Locate the cell with the specified text and output its (X, Y) center coordinate. 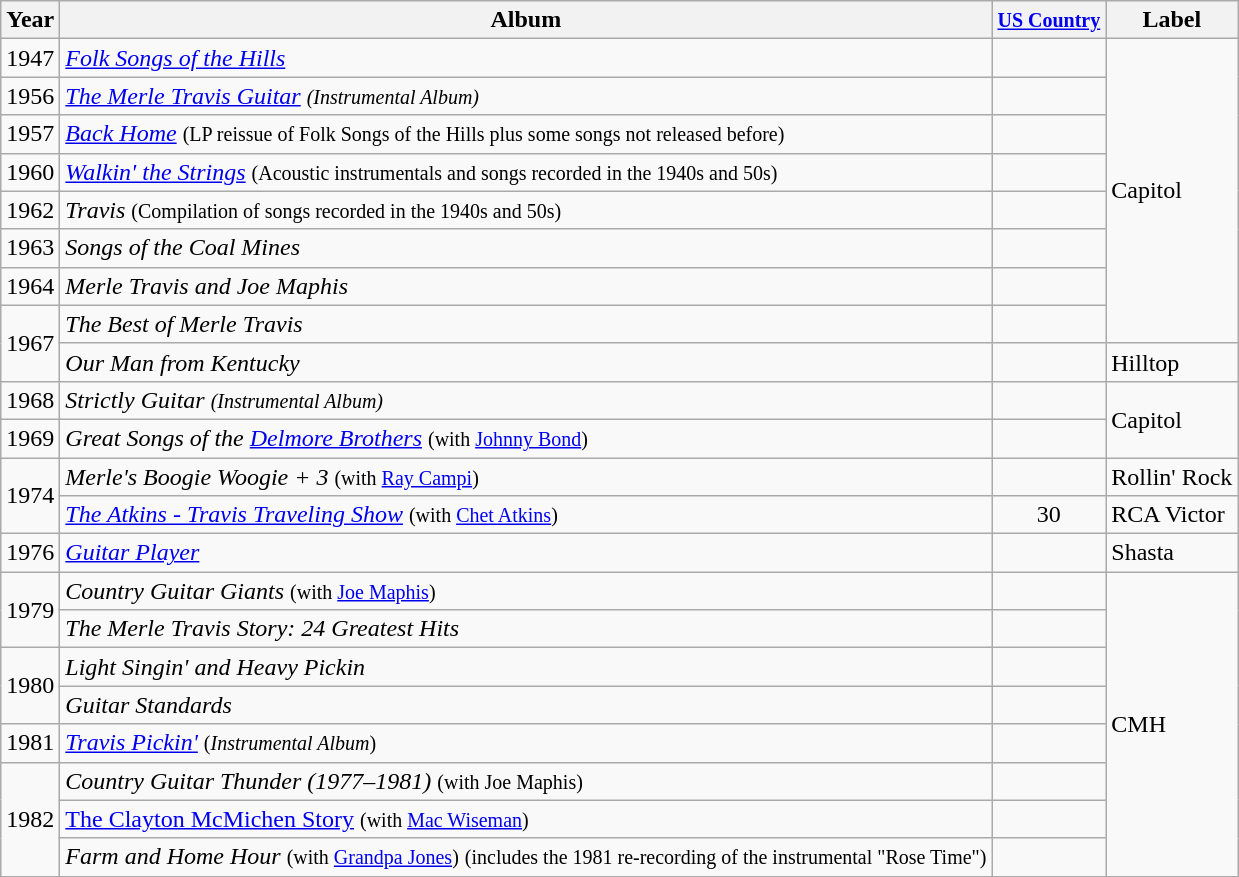
Album (526, 20)
US Country (1049, 20)
1969 (30, 438)
Merle's Boogie Woogie + 3 (with Ray Campi) (526, 477)
Songs of the Coal Mines (526, 248)
1962 (30, 210)
Country Guitar Giants (with Joe Maphis) (526, 591)
The Merle Travis Story: 24 Greatest Hits (526, 629)
Back Home (LP reissue of Folk Songs of the Hills plus some songs not released before) (526, 134)
Label (1172, 20)
1963 (30, 248)
Great Songs of the Delmore Brothers (with Johnny Bond) (526, 438)
The Merle Travis Guitar (Instrumental Album) (526, 96)
CMH (1172, 724)
1982 (30, 819)
Strictly Guitar (Instrumental Album) (526, 400)
The Atkins - Travis Traveling Show (with Chet Atkins) (526, 515)
1956 (30, 96)
30 (1049, 515)
Farm and Home Hour (with Grandpa Jones) (includes the 1981 re-recording of the instrumental "Rose Time") (526, 857)
Rollin' Rock (1172, 477)
1974 (30, 496)
1967 (30, 343)
1960 (30, 172)
1968 (30, 400)
Guitar Player (526, 553)
Walkin' the Strings (Acoustic instrumentals and songs recorded in the 1940s and 50s) (526, 172)
The Clayton McMichen Story (with Mac Wiseman) (526, 819)
1957 (30, 134)
RCA Victor (1172, 515)
1964 (30, 286)
Travis Pickin' (Instrumental Album) (526, 743)
Country Guitar Thunder (1977–1981) (with Joe Maphis) (526, 781)
Merle Travis and Joe Maphis (526, 286)
1976 (30, 553)
1981 (30, 743)
Travis (Compilation of songs recorded in the 1940s and 50s) (526, 210)
Hilltop (1172, 362)
Our Man from Kentucky (526, 362)
Shasta (1172, 553)
1947 (30, 58)
Light Singin' and Heavy Pickin (526, 667)
The Best of Merle Travis (526, 324)
1979 (30, 610)
Guitar Standards (526, 705)
Year (30, 20)
Folk Songs of the Hills (526, 58)
1980 (30, 686)
